For the text-containing cell, return its midpoint in [x, y] coordinate format. 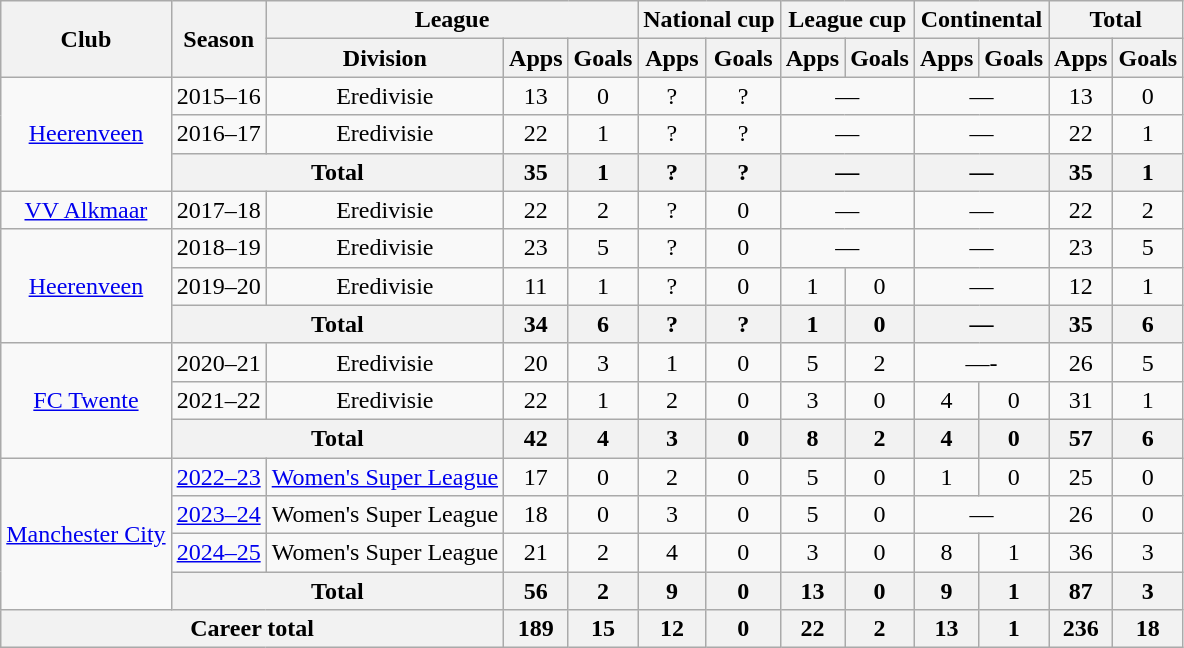
25 [1081, 477]
2017–18 [218, 210]
League [452, 20]
2015–16 [218, 96]
236 [1081, 629]
57 [1081, 438]
2022–23 [218, 477]
34 [536, 324]
Club [86, 39]
17 [536, 477]
League cup [847, 20]
2018–19 [218, 248]
2020–21 [218, 362]
42 [536, 438]
FC Twente [86, 400]
Division [384, 58]
2021–22 [218, 400]
Season [218, 39]
56 [536, 591]
National cup [709, 20]
15 [603, 629]
Continental [981, 20]
Career total [252, 629]
87 [1081, 591]
2024–25 [218, 553]
2019–20 [218, 286]
2016–17 [218, 134]
21 [536, 553]
11 [536, 286]
36 [1081, 553]
—- [981, 362]
20 [536, 362]
VV Alkmaar [86, 210]
2023–24 [218, 515]
Manchester City [86, 534]
31 [1081, 400]
189 [536, 629]
